Provide the (x, y) coordinate of the cell's center where the given text is located.  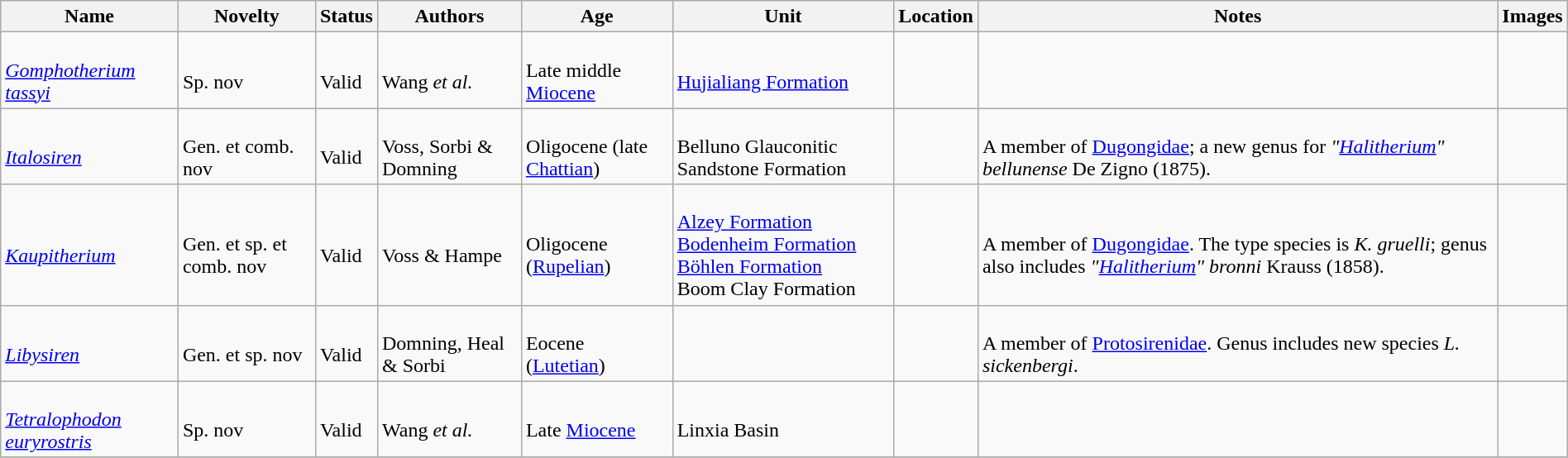
Domning, Heal & Sorbi (449, 343)
Novelty (246, 17)
Authors (449, 17)
Name (89, 17)
Oligocene (late Chattian) (597, 146)
Tetralophodon euryrostris (89, 419)
Hujialiang Formation (783, 70)
Gomphotherium tassyi (89, 70)
Oligocene (Rupelian) (597, 245)
Italosiren (89, 146)
Gen. et comb. nov (246, 146)
A member of Dugongidae; a new genus for "Halitherium" bellunense De Zigno (1875). (1237, 146)
Late Miocene (597, 419)
Gen. et sp. nov (246, 343)
A member of Protosirenidae. Genus includes new species L. sickenbergi. (1237, 343)
Gen. et sp. et comb. nov (246, 245)
Libysiren (89, 343)
Linxia Basin (783, 419)
Notes (1237, 17)
Voss, Sorbi & Domning (449, 146)
Location (936, 17)
Kaupitherium (89, 245)
Late middle Miocene (597, 70)
Status (346, 17)
Unit (783, 17)
Age (597, 17)
Images (1532, 17)
Voss & Hampe (449, 245)
Alzey Formation Bodenheim Formation Böhlen Formation Boom Clay Formation (783, 245)
A member of Dugongidae. The type species is K. gruelli; genus also includes "Halitherium" bronni Krauss (1858). (1237, 245)
Eocene (Lutetian) (597, 343)
Belluno Glauconitic Sandstone Formation (783, 146)
